Detect which cell encompasses the target text, then output its (X, Y) center coordinate. 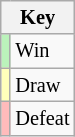
Defeat (42, 118)
Key (38, 17)
Draw (42, 85)
Win (42, 51)
